Pinpoint the cell where the given text exists, returning its [X, Y] midpoint coordinate. 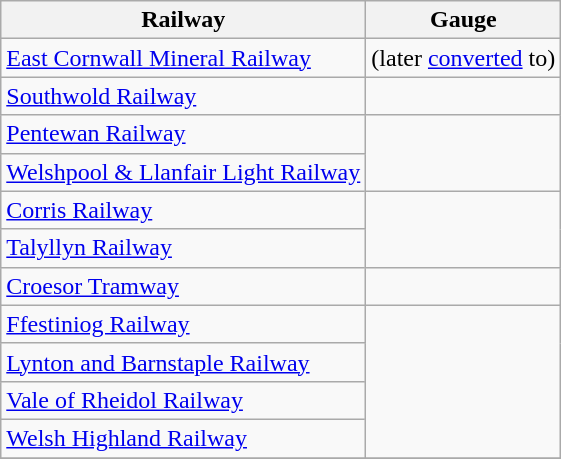
Welshpool & Llanfair Light Railway [184, 172]
Corris Railway [184, 210]
Talyllyn Railway [184, 248]
Gauge [464, 20]
Railway [184, 20]
Welsh Highland Railway [184, 438]
Ffestiniog Railway [184, 324]
Vale of Rheidol Railway [184, 400]
Southwold Railway [184, 96]
Croesor Tramway [184, 286]
Lynton and Barnstaple Railway [184, 362]
Pentewan Railway [184, 134]
East Cornwall Mineral Railway [184, 58]
(later converted to) [464, 58]
